Find where the given text appears and provide that cell's center as (X, Y) coordinate. 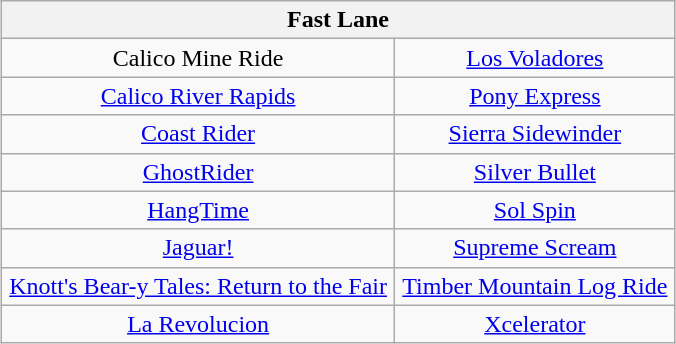
Supreme Scream (535, 248)
Coast Rider (198, 134)
Sol Spin (535, 210)
Silver Bullet (535, 172)
Timber Mountain Log Ride (535, 286)
HangTime (198, 210)
Knott's Bear-y Tales: Return to the Fair (198, 286)
Pony Express (535, 96)
GhostRider (198, 172)
Los Voladores (535, 58)
Sierra Sidewinder (535, 134)
Calico River Rapids (198, 96)
Jaguar! (198, 248)
Xcelerator (535, 324)
La Revolucion (198, 324)
Calico Mine Ride (198, 58)
Fast Lane (338, 20)
